For the text-containing cell, return its midpoint in [x, y] coordinate format. 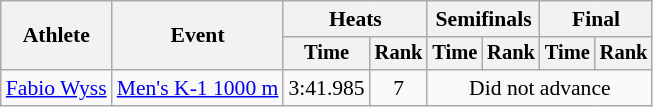
7 [399, 88]
Semifinals [483, 19]
Final [596, 19]
Event [198, 36]
Fabio Wyss [56, 88]
Did not advance [540, 88]
Athlete [56, 36]
Men's K-1 1000 m [198, 88]
3:41.985 [326, 88]
Heats [355, 19]
